Search for the cell housing the specified text and yield its (x, y) center coordinate. 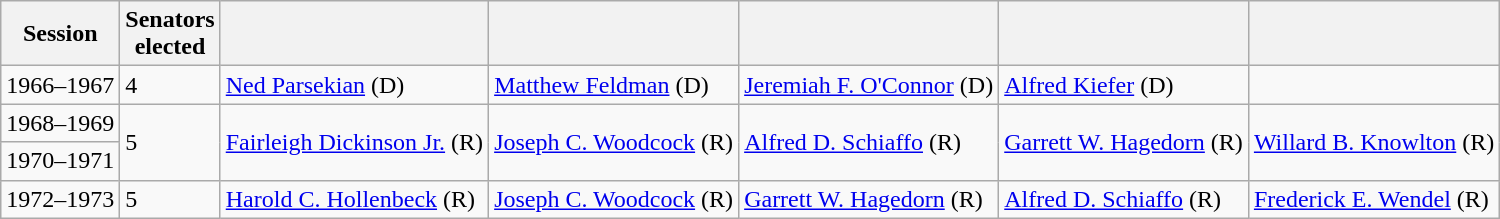
Alfred Kiefer (D) (1124, 85)
Matthew Feldman (D) (614, 85)
Jeremiah F. O'Connor (D) (869, 85)
Willard B. Knowlton (R) (1374, 142)
Harold C. Hollenbeck (R) (354, 199)
1966–1967 (60, 85)
1968–1969 (60, 123)
Session (60, 34)
Ned Parsekian (D) (354, 85)
Senatorselected (170, 34)
4 (170, 85)
1970–1971 (60, 161)
1972–1973 (60, 199)
Fairleigh Dickinson Jr. (R) (354, 142)
Frederick E. Wendel (R) (1374, 199)
